Detect which cell encompasses the target text, then output its [x, y] center coordinate. 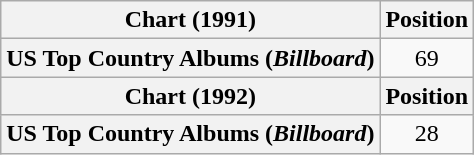
69 [427, 58]
Chart (1991) [190, 20]
Chart (1992) [190, 96]
28 [427, 134]
